Detect which cell encompasses the target text, then output its [x, y] center coordinate. 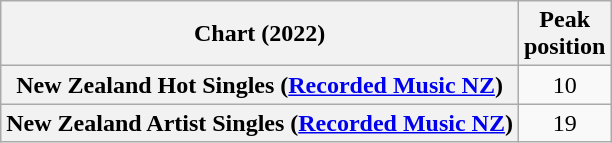
New Zealand Artist Singles (Recorded Music NZ) [260, 123]
Chart (2022) [260, 34]
New Zealand Hot Singles (Recorded Music NZ) [260, 85]
19 [564, 123]
Peakposition [564, 34]
10 [564, 85]
